Pinpoint the cell where the given text exists, returning its [x, y] midpoint coordinate. 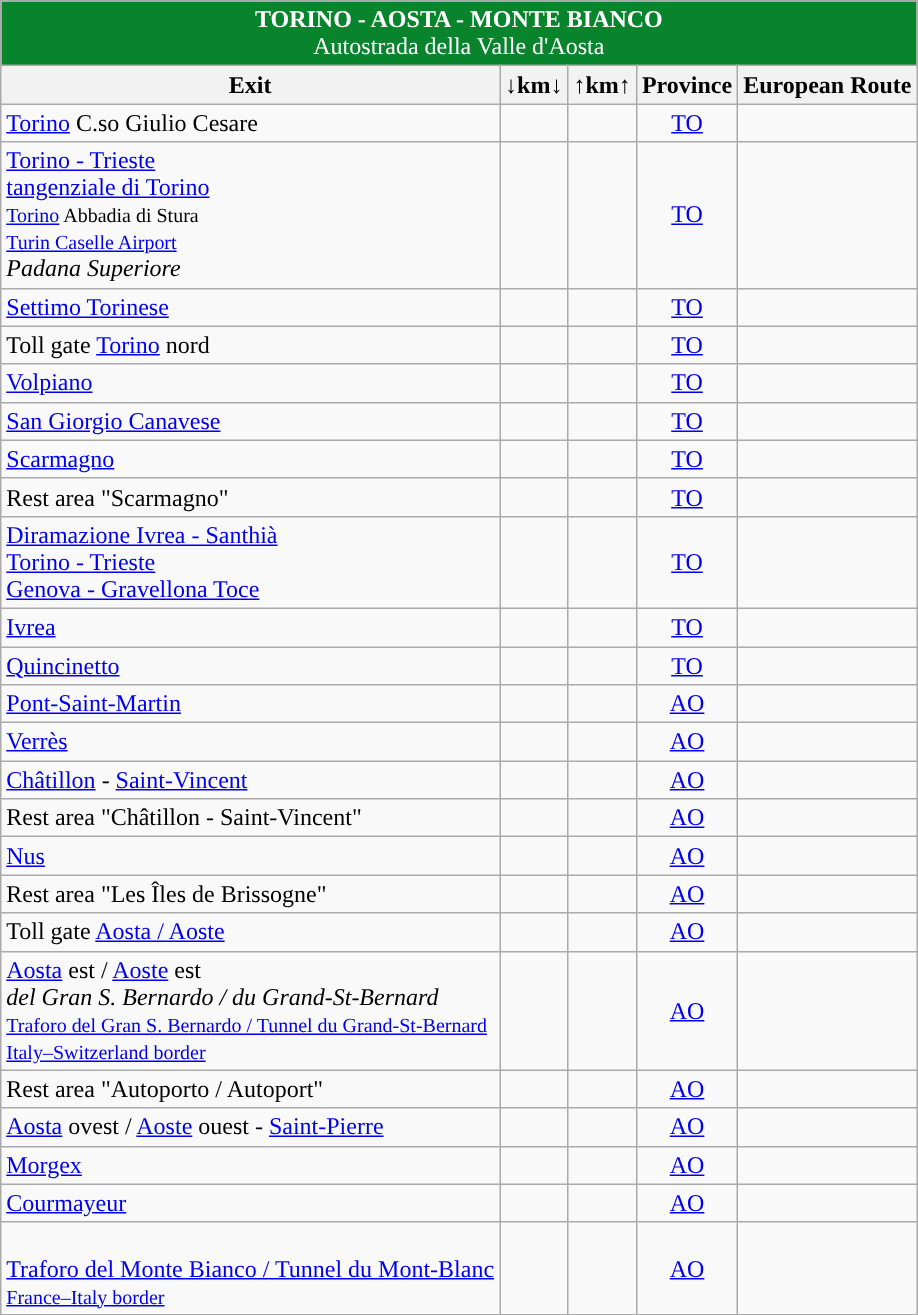
San Giorgio Canavese [250, 421]
Rest area "Châtillon - Saint-Vincent" [250, 818]
↓km↓ [534, 85]
Torino - Trieste tangenziale di Torino Torino Abbadia di Stura Turin Caselle Airport Padana Superiore [250, 215]
Ivrea [250, 627]
Châtillon - Saint-Vincent [250, 780]
Rest area "Scarmagno" [250, 497]
Aosta ovest / Aoste ouest - Saint-Pierre [250, 1127]
Volpiano [250, 383]
Torino C.so Giulio Cesare [250, 123]
Morgex [250, 1165]
Aosta est / Aoste est del Gran S. Bernardo / du Grand-St-Bernard Traforo del Gran S. Bernardo / Tunnel du Grand-St-Bernard Italy–Switzerland border [250, 1010]
Province [686, 85]
Nus [250, 856]
Rest area "Les Îles de Brissogne" [250, 894]
Courmayeur [250, 1203]
↑km↑ [602, 85]
European Route [828, 85]
Diramazione Ivrea - Santhià Torino - Trieste Genova - Gravellona Toce [250, 562]
Rest area "Autoporto / Autoport" [250, 1089]
Verrès [250, 742]
Scarmagno [250, 459]
Settimo Torinese [250, 307]
Exit [250, 85]
Toll gate Torino nord [250, 345]
Pont-Saint-Martin [250, 704]
Toll gate Aosta / Aoste [250, 932]
TORINO - AOSTA - MONTE BIANCOAutostrada della Valle d'Aosta [459, 34]
Traforo del Monte Bianco / Tunnel du Mont-Blanc France–Italy border [250, 1268]
Quincinetto [250, 665]
